Return the (x, y) coordinate for the center point of the cell that contains the specified text.  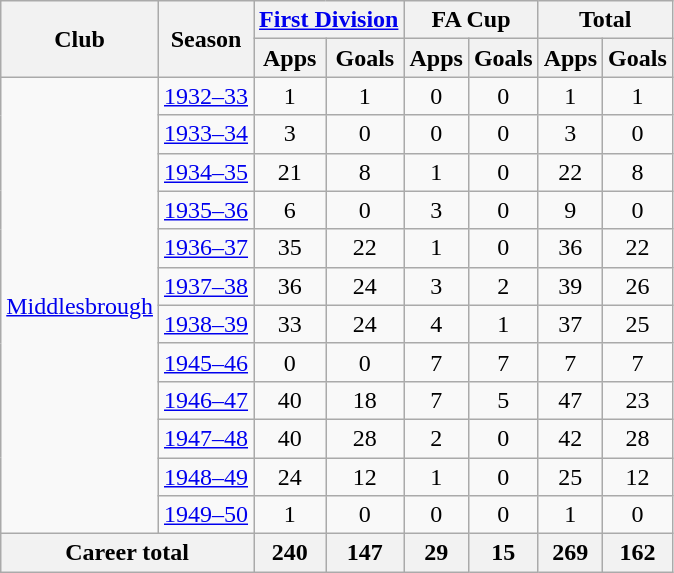
1934–35 (206, 172)
First Division (329, 20)
269 (570, 553)
147 (365, 553)
1949–50 (206, 515)
1935–36 (206, 210)
1932–33 (206, 96)
240 (290, 553)
21 (290, 172)
1938–39 (206, 324)
Total (605, 20)
39 (570, 286)
1936–37 (206, 248)
1945–46 (206, 362)
37 (570, 324)
Middlesbrough (80, 306)
1937–38 (206, 286)
15 (503, 553)
23 (638, 400)
162 (638, 553)
35 (290, 248)
Career total (128, 553)
Season (206, 39)
33 (290, 324)
42 (570, 438)
26 (638, 286)
4 (436, 324)
29 (436, 553)
FA Cup (471, 20)
Club (80, 39)
5 (503, 400)
1947–48 (206, 438)
47 (570, 400)
1933–34 (206, 134)
6 (290, 210)
1946–47 (206, 400)
18 (365, 400)
1948–49 (206, 477)
9 (570, 210)
